Capture the cell that displays the provided text and extract its [x, y] central coordinate. 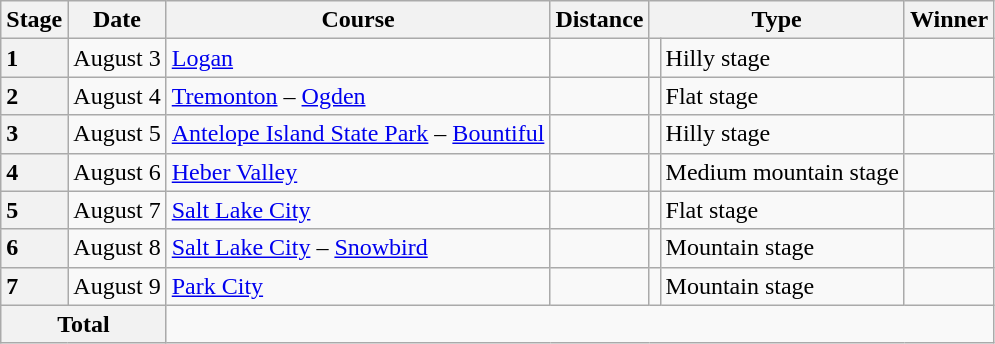
6 [34, 248]
Distance [600, 20]
Salt Lake City [358, 210]
Course [358, 20]
Type [776, 20]
Date [117, 20]
Total [84, 324]
Antelope Island State Park – Bountiful [358, 134]
August 5 [117, 134]
2 [34, 96]
Salt Lake City – Snowbird [358, 248]
August 9 [117, 286]
1 [34, 58]
August 4 [117, 96]
Park City [358, 286]
Heber Valley [358, 172]
5 [34, 210]
4 [34, 172]
August 7 [117, 210]
August 3 [117, 58]
Tremonton – Ogden [358, 96]
Stage [34, 20]
Winner [948, 20]
Medium mountain stage [782, 172]
August 8 [117, 248]
7 [34, 286]
3 [34, 134]
Logan [358, 58]
August 6 [117, 172]
